Extract the (x, y) coordinate from the center of the cell holding the provided text.  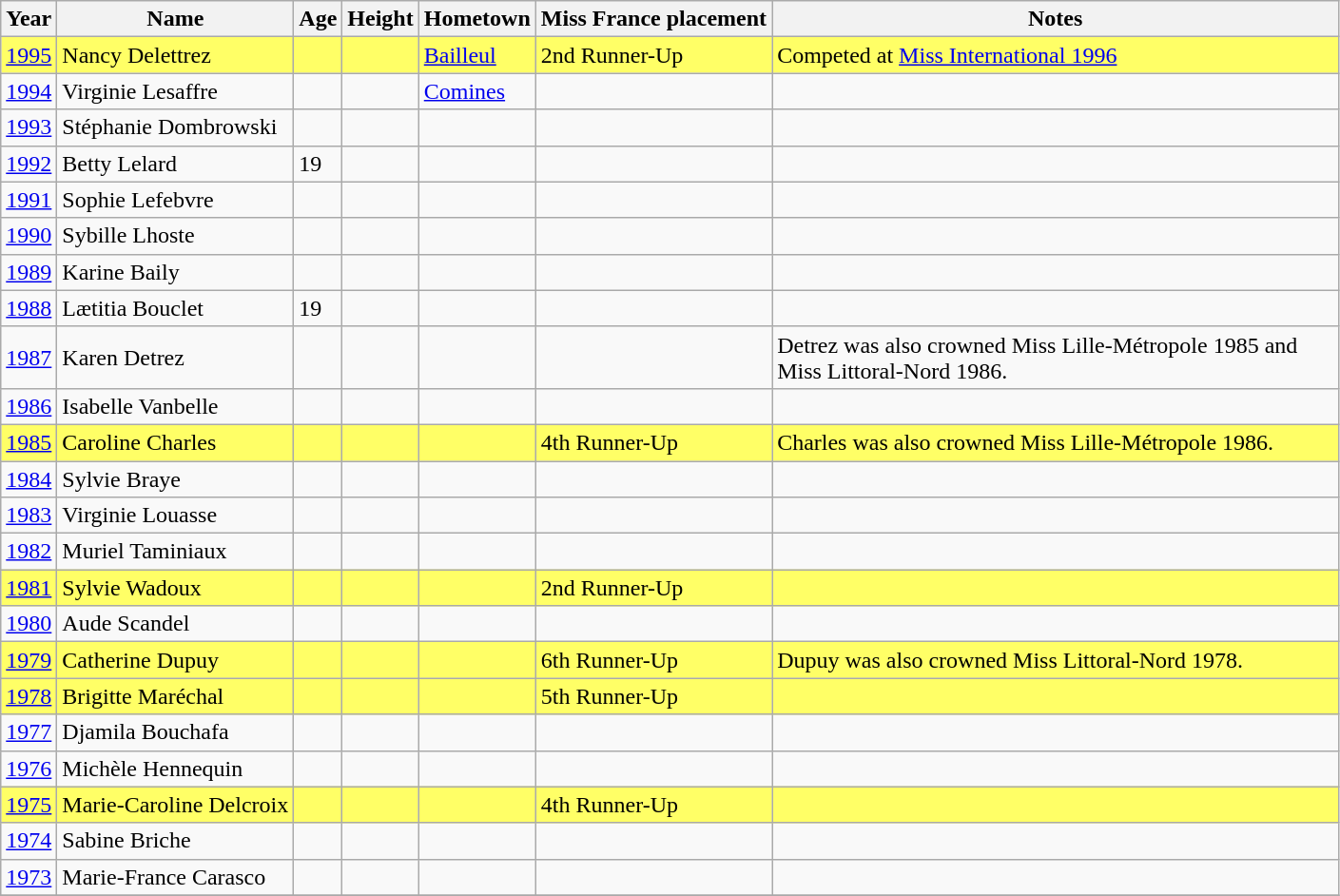
Sylvie Wadoux (175, 588)
Name (175, 19)
Aude Scandel (175, 624)
1973 (29, 877)
Karine Baily (175, 272)
1984 (29, 478)
Virginie Lesaffre (175, 91)
1974 (29, 841)
1981 (29, 588)
1988 (29, 308)
1994 (29, 91)
5th Runner-Up (653, 696)
1995 (29, 55)
1991 (29, 200)
1980 (29, 624)
Karen Detrez (175, 358)
Height (380, 19)
Notes (1056, 19)
1982 (29, 552)
1993 (29, 127)
Marie-France Carasco (175, 877)
Detrez was also crowned Miss Lille-Métropole 1985 and Miss Littoral-Nord 1986. (1056, 358)
1990 (29, 236)
6th Runner-Up (653, 660)
1977 (29, 732)
1987 (29, 358)
1978 (29, 696)
Bailleul (477, 55)
Miss France placement (653, 19)
Catherine Dupuy (175, 660)
Charles was also crowned Miss Lille-Métropole 1986. (1056, 442)
Brigitte Maréchal (175, 696)
Isabelle Vanbelle (175, 406)
Djamila Bouchafa (175, 732)
1976 (29, 769)
Sophie Lefebvre (175, 200)
1975 (29, 805)
Muriel Taminiaux (175, 552)
1992 (29, 164)
1979 (29, 660)
1986 (29, 406)
Virginie Louasse (175, 516)
Marie-Caroline Delcroix (175, 805)
Age (318, 19)
1989 (29, 272)
Hometown (477, 19)
Sabine Briche (175, 841)
Sybille Lhoste (175, 236)
Michèle Hennequin (175, 769)
Sylvie Braye (175, 478)
Competed at Miss International 1996 (1056, 55)
1983 (29, 516)
Dupuy was also crowned Miss Littoral-Nord 1978. (1056, 660)
Betty Lelard (175, 164)
Stéphanie Dombrowski (175, 127)
Lætitia Bouclet (175, 308)
Year (29, 19)
Caroline Charles (175, 442)
Comines (477, 91)
1985 (29, 442)
Nancy Delettrez (175, 55)
